Output the (x, y) coordinate of the center of the cell containing the given text.  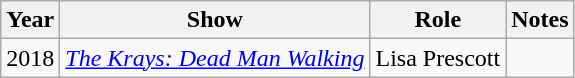
Year (30, 20)
Lisa Prescott (438, 58)
Role (438, 20)
Notes (540, 20)
2018 (30, 58)
The Krays: Dead Man Walking (215, 58)
Show (215, 20)
